For the text-containing cell, return its midpoint in [x, y] coordinate format. 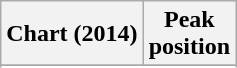
Peakposition [189, 34]
Chart (2014) [72, 34]
